Output the [x, y] coordinate of the center of the cell containing the given text.  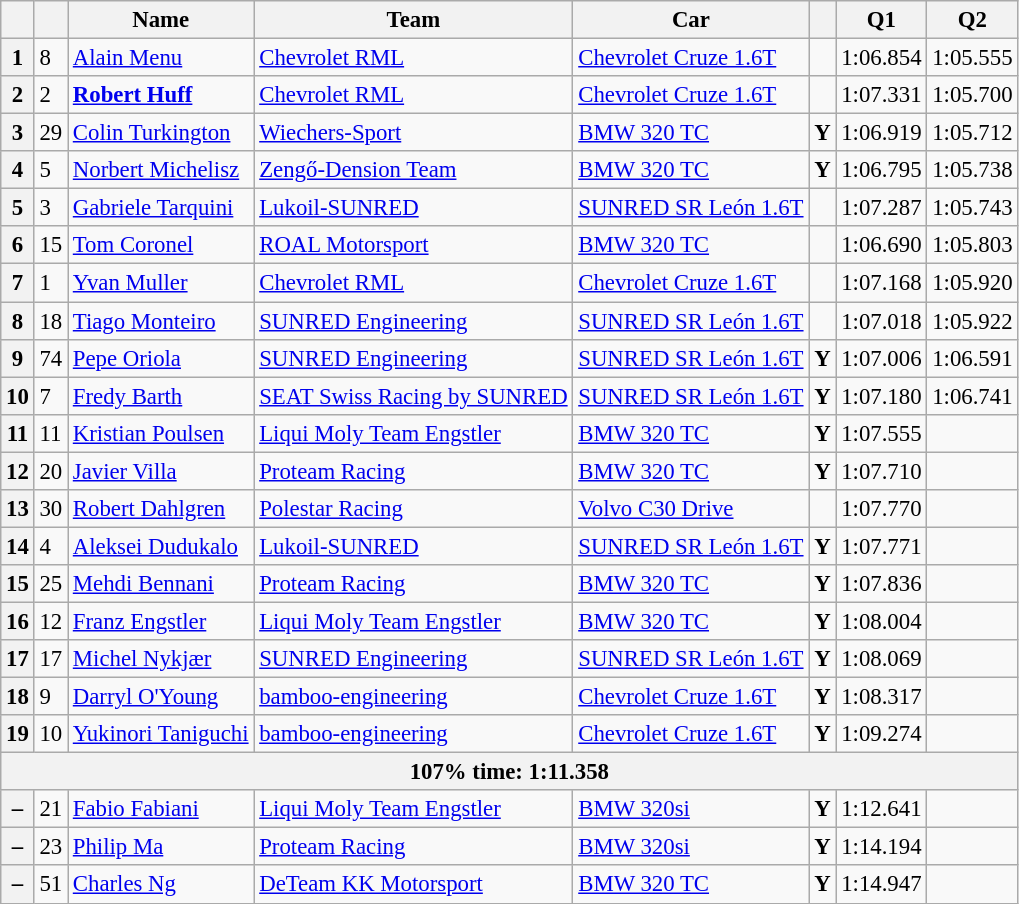
1:05.922 [972, 321]
25 [50, 584]
1:07.710 [882, 471]
1:08.317 [882, 697]
21 [50, 809]
Wiechers-Sport [414, 133]
1:07.555 [882, 433]
Tiago Monteiro [161, 321]
1:12.641 [882, 809]
Philip Ma [161, 847]
1:06.795 [882, 170]
1:05.738 [972, 170]
20 [50, 471]
1:07.180 [882, 396]
Mehdi Bennani [161, 584]
1:06.690 [882, 245]
30 [50, 509]
Gabriele Tarquini [161, 208]
74 [50, 358]
Norbert Michelisz [161, 170]
Robert Dahlgren [161, 509]
1:07.018 [882, 321]
1:05.920 [972, 283]
Pepe Oriola [161, 358]
Alain Menu [161, 58]
Car [691, 20]
107% time: 1:11.358 [510, 772]
1:14.194 [882, 847]
1:07.168 [882, 283]
51 [50, 885]
1:09.274 [882, 734]
16 [18, 621]
Darryl O'Young [161, 697]
1:05.555 [972, 58]
Robert Huff [161, 95]
Name [161, 20]
Fredy Barth [161, 396]
1:06.741 [972, 396]
ROAL Motorsport [414, 245]
1:05.803 [972, 245]
1:06.591 [972, 358]
6 [18, 245]
Yukinori Taniguchi [161, 734]
1:07.770 [882, 509]
13 [18, 509]
Michel Nykjær [161, 659]
Kristian Poulsen [161, 433]
Fabio Fabiani [161, 809]
DeTeam KK Motorsport [414, 885]
1:07.287 [882, 208]
Volvo C30 Drive [691, 509]
29 [50, 133]
1:05.712 [972, 133]
23 [50, 847]
1:05.743 [972, 208]
Team [414, 20]
Yvan Muller [161, 283]
Q1 [882, 20]
Aleksei Dudukalo [161, 546]
1:07.006 [882, 358]
1:07.331 [882, 95]
Q2 [972, 20]
1:14.947 [882, 885]
Javier Villa [161, 471]
Polestar Racing [414, 509]
1:06.919 [882, 133]
SEAT Swiss Racing by SUNRED [414, 396]
Colin Turkington [161, 133]
1:08.004 [882, 621]
1:07.771 [882, 546]
1:08.069 [882, 659]
Franz Engstler [161, 621]
14 [18, 546]
1:05.700 [972, 95]
Zengő-Dension Team [414, 170]
1:06.854 [882, 58]
19 [18, 734]
Charles Ng [161, 885]
1:07.836 [882, 584]
Tom Coronel [161, 245]
